Locate the cell with the specified text and output its (x, y) center coordinate. 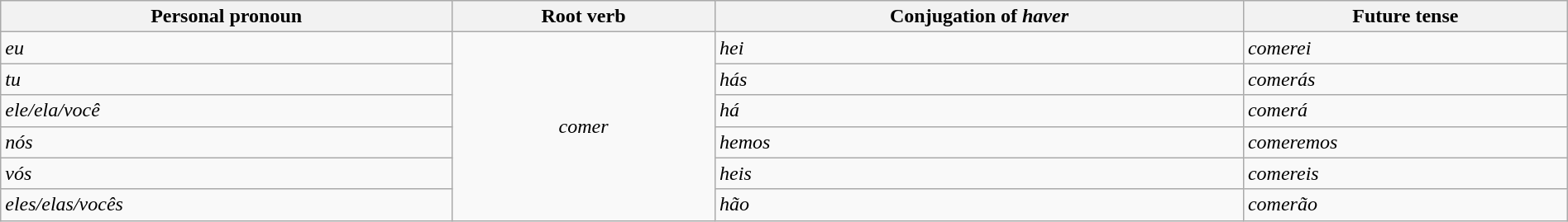
tu (227, 79)
vós (227, 173)
comer (584, 126)
comerá (1405, 111)
hás (979, 79)
ele/ela/você (227, 111)
hemos (979, 142)
comerão (1405, 205)
há (979, 111)
Root verb (584, 17)
comerei (1405, 48)
Future tense (1405, 17)
comeremos (1405, 142)
nós (227, 142)
comereis (1405, 173)
heis (979, 173)
eles/elas/vocês (227, 205)
Conjugation of haver (979, 17)
hão (979, 205)
eu (227, 48)
Personal pronoun (227, 17)
comerás (1405, 79)
hei (979, 48)
